Return (x, y) of the center of cell containing provided text 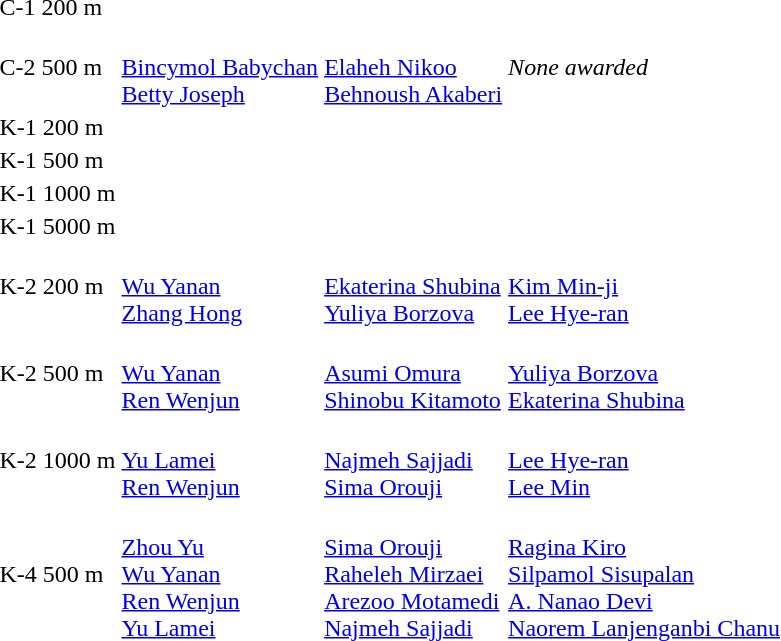
Wu YananZhang Hong (220, 286)
Asumi OmuraShinobu Kitamoto (414, 373)
Wu YananRen Wenjun (220, 373)
Najmeh SajjadiSima Orouji (414, 460)
Elaheh NikooBehnoush Akaberi (414, 67)
Ekaterina ShubinaYuliya Borzova (414, 286)
Bincymol BabychanBetty Joseph (220, 67)
Yu LameiRen Wenjun (220, 460)
